Locate the cell with the specified text and output its (x, y) center coordinate. 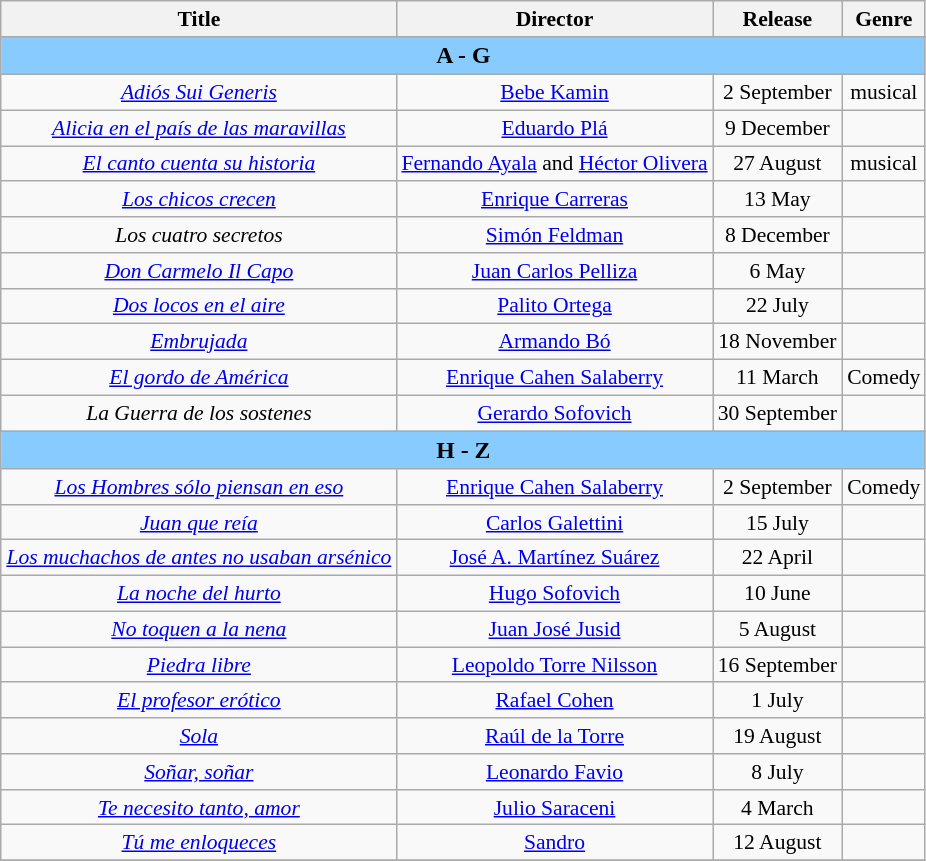
Dos locos en el aire (198, 306)
Armando Bó (554, 342)
El canto cuenta su historia (198, 164)
Adiós Sui Generis (198, 93)
Alicia en el país de las maravillas (198, 128)
Title (198, 19)
Rafael Cohen (554, 701)
Los muchachos de antes no usaban arsénico (198, 558)
Juan Carlos Pelliza (554, 271)
Enrique Carreras (554, 200)
Soñar, soñar (198, 772)
1 July (778, 701)
No toquen a la nena (198, 629)
Sandro (554, 843)
Eduardo Plá (554, 128)
11 March (778, 378)
Tú me enloqueces (198, 843)
Carlos Galettini (554, 523)
5 August (778, 629)
Palito Ortega (554, 306)
Los chicos crecen (198, 200)
19 August (778, 736)
Hugo Sofovich (554, 594)
9 December (778, 128)
30 September (778, 413)
22 July (778, 306)
12 August (778, 843)
8 July (778, 772)
A - G (463, 56)
Bebe Kamin (554, 93)
Los Hombres sólo piensan en eso (198, 487)
4 March (778, 808)
Los cuatro secretos (198, 235)
16 September (778, 665)
Embrujada (198, 342)
El gordo de América (198, 378)
Release (778, 19)
Gerardo Sofovich (554, 413)
El profesor erótico (198, 701)
H - Z (463, 450)
Julio Saraceni (554, 808)
6 May (778, 271)
Juan José Jusid (554, 629)
22 April (778, 558)
Sola (198, 736)
Leonardo Favio (554, 772)
15 July (778, 523)
Simón Feldman (554, 235)
8 December (778, 235)
La Guerra de los sostenes (198, 413)
Genre (884, 19)
José A. Martínez Suárez (554, 558)
Fernando Ayala and Héctor Olivera (554, 164)
La noche del hurto (198, 594)
Raúl de la Torre (554, 736)
18 November (778, 342)
Juan que reía (198, 523)
10 June (778, 594)
13 May (778, 200)
Don Carmelo Il Capo (198, 271)
Director (554, 19)
27 August (778, 164)
Leopoldo Torre Nilsson (554, 665)
Te necesito tanto, amor (198, 808)
Piedra libre (198, 665)
